Extract the [x, y] coordinate from the center of the cell holding the provided text.  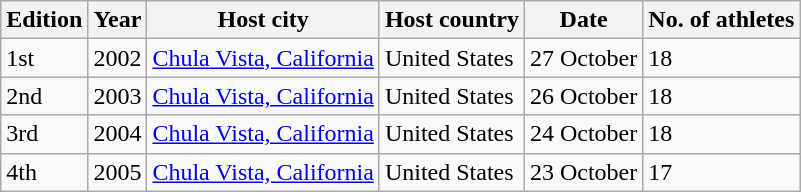
2002 [118, 58]
Host city [263, 20]
Edition [44, 20]
2004 [118, 134]
2nd [44, 96]
23 October [583, 172]
No. of athletes [722, 20]
Host country [452, 20]
1st [44, 58]
3rd [44, 134]
27 October [583, 58]
2003 [118, 96]
Year [118, 20]
26 October [583, 96]
4th [44, 172]
24 October [583, 134]
Date [583, 20]
2005 [118, 172]
17 [722, 172]
